Locate the cell with the specified text and output its (x, y) center coordinate. 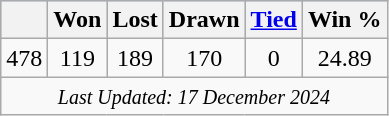
Drawn (204, 20)
Win % (344, 20)
24.89 (344, 58)
119 (78, 58)
Last Updated: 17 December 2024 (194, 96)
Won (78, 20)
0 (274, 58)
189 (135, 58)
170 (204, 58)
478 (24, 58)
Tied (274, 20)
Lost (135, 20)
